Provide the (x, y) coordinate of the cell's center where the given text is located.  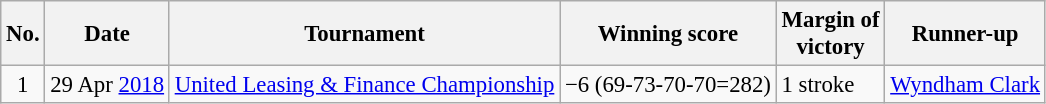
Runner-up (965, 34)
−6 (69-73-70-70=282) (668, 85)
29 Apr 2018 (107, 85)
Wyndham Clark (965, 85)
Tournament (364, 34)
Winning score (668, 34)
Margin ofvictory (830, 34)
United Leasing & Finance Championship (364, 85)
Date (107, 34)
No. (23, 34)
1 (23, 85)
1 stroke (830, 85)
